Locate the cell with the specified text and output its (x, y) center coordinate. 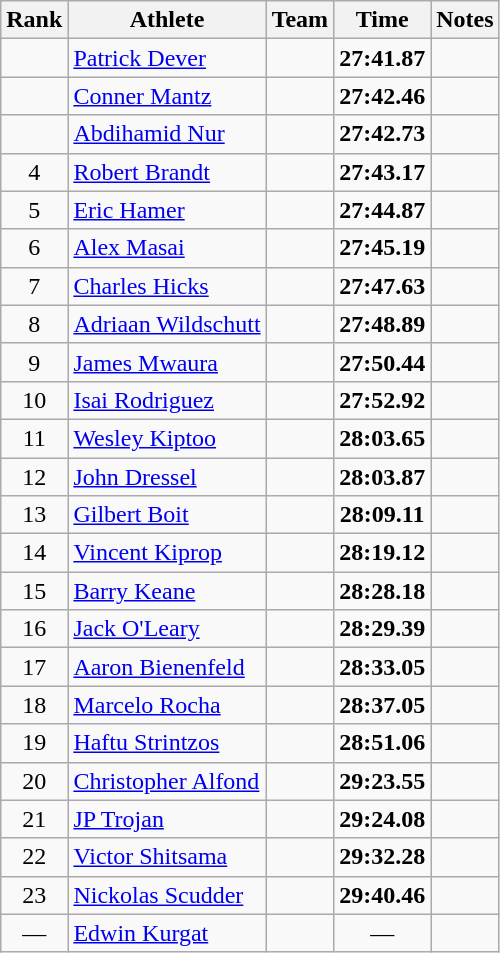
Gilbert Boit (167, 515)
28:33.05 (382, 667)
Barry Keane (167, 591)
John Dressel (167, 477)
29:40.46 (382, 895)
9 (34, 362)
27:45.19 (382, 248)
16 (34, 629)
Marcelo Rocha (167, 705)
27:44.87 (382, 210)
29:32.28 (382, 857)
27:42.46 (382, 96)
Christopher Alfond (167, 781)
29:23.55 (382, 781)
8 (34, 324)
21 (34, 819)
12 (34, 477)
Isai Rodriguez (167, 400)
Rank (34, 20)
Conner Mantz (167, 96)
Nickolas Scudder (167, 895)
20 (34, 781)
28:19.12 (382, 553)
10 (34, 400)
13 (34, 515)
7 (34, 286)
27:41.87 (382, 58)
28:37.05 (382, 705)
29:24.08 (382, 819)
28:28.18 (382, 591)
27:50.44 (382, 362)
27:43.17 (382, 172)
22 (34, 857)
6 (34, 248)
Victor Shitsama (167, 857)
5 (34, 210)
23 (34, 895)
Edwin Kurgat (167, 933)
27:48.89 (382, 324)
Patrick Dever (167, 58)
27:47.63 (382, 286)
19 (34, 743)
4 (34, 172)
27:52.92 (382, 400)
28:51.06 (382, 743)
11 (34, 438)
28:09.11 (382, 515)
15 (34, 591)
Adriaan Wildschutt (167, 324)
27:42.73 (382, 134)
Haftu Strintzos (167, 743)
Vincent Kiprop (167, 553)
Abdihamid Nur (167, 134)
Team (300, 20)
JP Trojan (167, 819)
28:29.39 (382, 629)
Jack O'Leary (167, 629)
Alex Masai (167, 248)
Wesley Kiptoo (167, 438)
Eric Hamer (167, 210)
28:03.65 (382, 438)
18 (34, 705)
28:03.87 (382, 477)
James Mwaura (167, 362)
Charles Hicks (167, 286)
Athlete (167, 20)
14 (34, 553)
Notes (465, 20)
17 (34, 667)
Robert Brandt (167, 172)
Aaron Bienenfeld (167, 667)
Time (382, 20)
